Capture the cell that displays the provided text and extract its (X, Y) central coordinate. 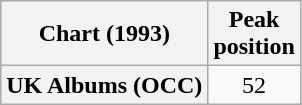
Peakposition (254, 34)
UK Albums (OCC) (104, 85)
52 (254, 85)
Chart (1993) (104, 34)
